Extract the [X, Y] coordinate from the center of the cell holding the provided text.  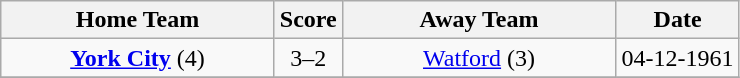
Away Team [479, 20]
04-12-1961 [678, 58]
Home Team [138, 20]
Date [678, 20]
York City (4) [138, 58]
3–2 [308, 58]
Watford (3) [479, 58]
Score [308, 20]
